Identify which cell holds the provided text, then report its (X, Y) central coordinate. 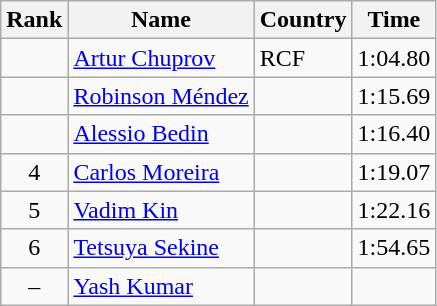
Carlos Moreira (161, 172)
RCF (303, 58)
Vadim Kin (161, 210)
Time (394, 20)
1:15.69 (394, 96)
6 (34, 248)
4 (34, 172)
Name (161, 20)
– (34, 286)
Alessio Bedin (161, 134)
5 (34, 210)
Tetsuya Sekine (161, 248)
1:19.07 (394, 172)
1:22.16 (394, 210)
Robinson Méndez (161, 96)
Artur Chuprov (161, 58)
1:54.65 (394, 248)
1:16.40 (394, 134)
1:04.80 (394, 58)
Country (303, 20)
Rank (34, 20)
Yash Kumar (161, 286)
